Scan for the cell matching the given text and deliver its (X, Y) coordinate at center. 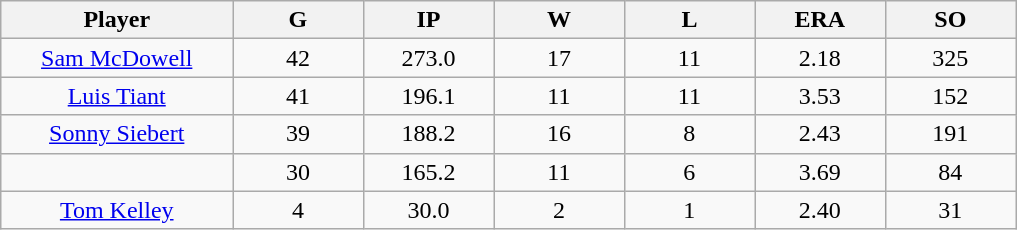
2.18 (820, 58)
17 (559, 58)
IP (428, 20)
191 (950, 134)
1 (689, 210)
196.1 (428, 96)
165.2 (428, 172)
2.40 (820, 210)
188.2 (428, 134)
Sonny Siebert (117, 134)
84 (950, 172)
6 (689, 172)
ERA (820, 20)
W (559, 20)
8 (689, 134)
31 (950, 210)
16 (559, 134)
30 (298, 172)
3.53 (820, 96)
30.0 (428, 210)
3.69 (820, 172)
Sam McDowell (117, 58)
Luis Tiant (117, 96)
2 (559, 210)
273.0 (428, 58)
325 (950, 58)
4 (298, 210)
42 (298, 58)
SO (950, 20)
152 (950, 96)
L (689, 20)
39 (298, 134)
Tom Kelley (117, 210)
G (298, 20)
2.43 (820, 134)
Player (117, 20)
41 (298, 96)
